Search for the cell housing the specified text and yield its (x, y) center coordinate. 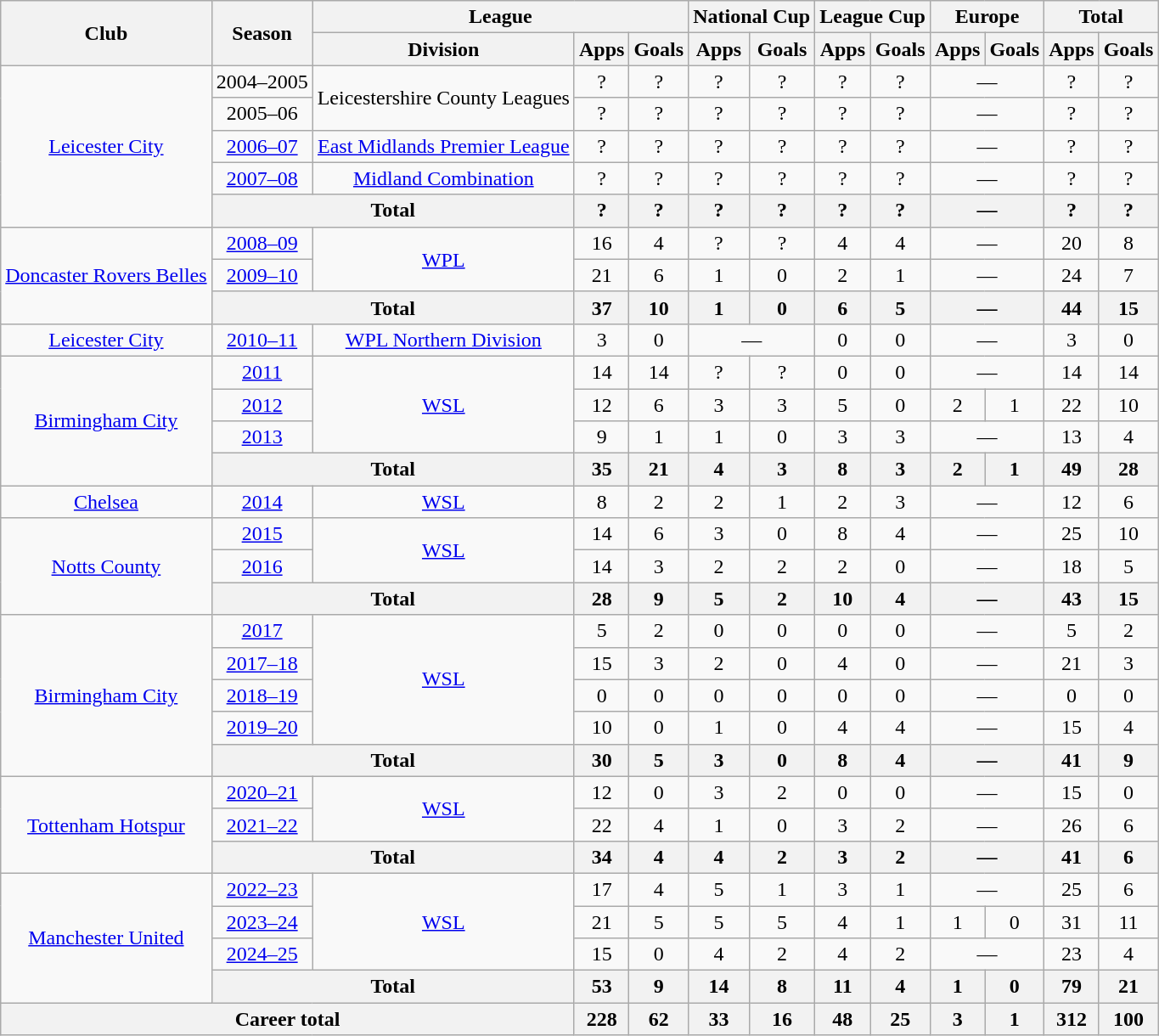
23 (1072, 954)
2010–11 (262, 340)
33 (719, 1019)
2005–06 (262, 114)
30 (601, 760)
2013 (262, 437)
2024–25 (262, 954)
26 (1072, 825)
13 (1072, 437)
2014 (262, 502)
Tottenham Hotspur (106, 825)
Doncaster Rovers Belles (106, 275)
35 (601, 470)
Midland Combination (443, 178)
2017 (262, 631)
2006–07 (262, 146)
Career total (288, 1019)
2018–19 (262, 695)
League Cup (873, 17)
WPL Northern Division (443, 340)
44 (1072, 307)
Manchester United (106, 937)
79 (1072, 987)
East Midlands Premier League (443, 146)
2017–18 (262, 663)
2021–22 (262, 825)
7 (1128, 275)
2012 (262, 405)
100 (1128, 1019)
Division (443, 49)
2023–24 (262, 921)
34 (601, 857)
2004–2005 (262, 82)
Europe (987, 17)
Chelsea (106, 502)
WPL (443, 259)
2007–08 (262, 178)
49 (1072, 470)
2016 (262, 566)
Club (106, 33)
2019–20 (262, 728)
2022–23 (262, 889)
2015 (262, 534)
24 (1072, 275)
2011 (262, 372)
62 (659, 1019)
43 (1072, 599)
48 (842, 1019)
2020–21 (262, 792)
Season (262, 33)
312 (1072, 1019)
2008–09 (262, 243)
20 (1072, 243)
37 (601, 307)
53 (601, 987)
Notts County (106, 566)
National Cup (752, 17)
18 (1072, 566)
228 (601, 1019)
2009–10 (262, 275)
League (500, 17)
Leicestershire County Leagues (443, 98)
17 (601, 889)
31 (1072, 921)
